Extract the [X, Y] coordinate from the center of the cell holding the provided text.  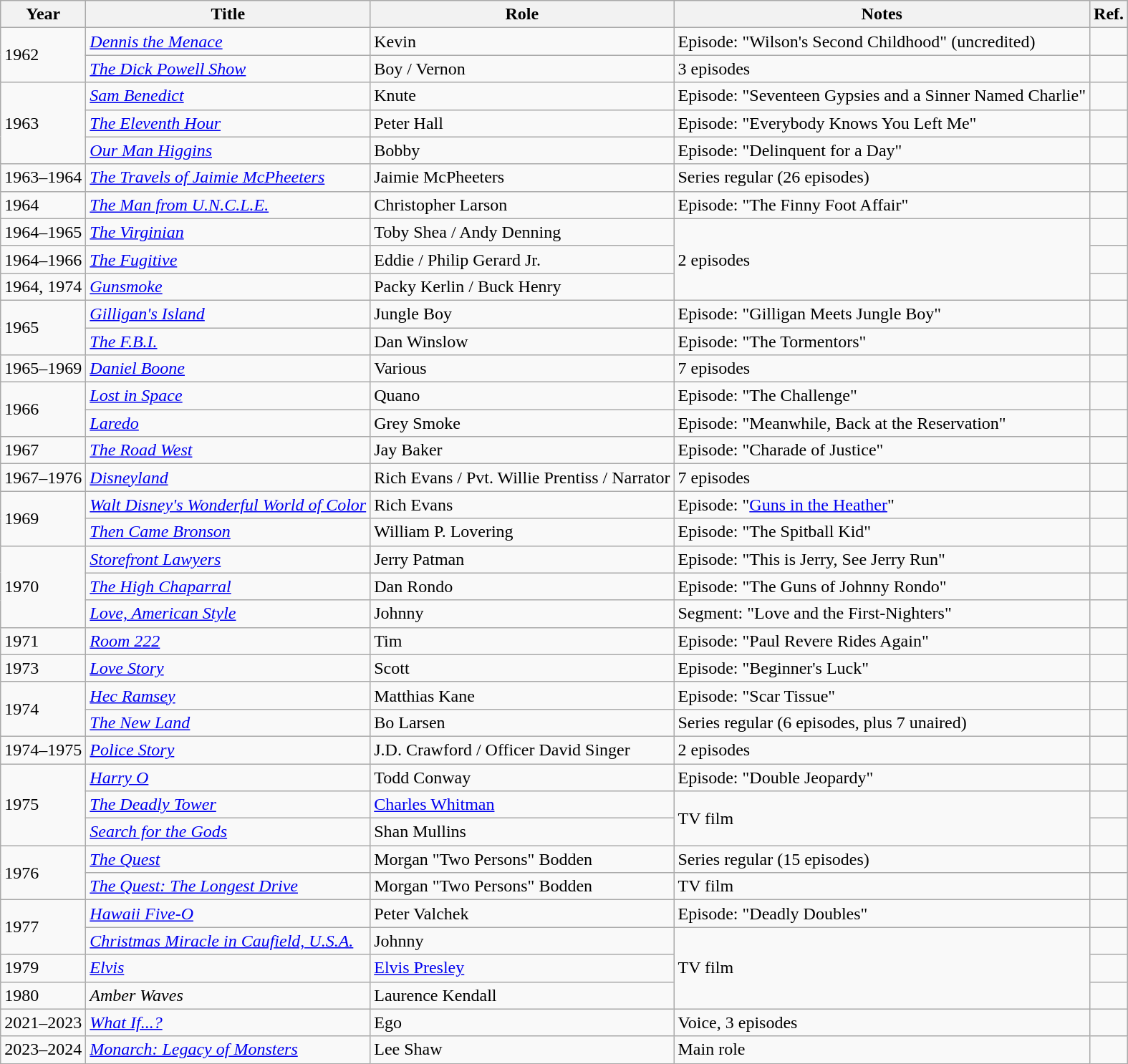
1967–1976 [43, 478]
The Eleventh Hour [228, 123]
Room 222 [228, 641]
Lost in Space [228, 396]
1964 [43, 205]
Tim [522, 641]
1963–1964 [43, 178]
Eddie / Philip Gerard Jr. [522, 259]
1965 [43, 327]
1974 [43, 709]
Bobby [522, 150]
Shan Mullins [522, 832]
Charles Whitman [522, 805]
Our Man Higgins [228, 150]
Episode: "The Finny Foot Affair" [882, 205]
1964–1966 [43, 259]
The Quest [228, 859]
Series regular (26 episodes) [882, 178]
2023–2024 [43, 1050]
Lee Shaw [522, 1050]
Various [522, 369]
Packy Kerlin / Buck Henry [522, 286]
The Dick Powell Show [228, 69]
The Travels of Jaimie McPheeters [228, 178]
Storefront Lawyers [228, 559]
1964, 1974 [43, 286]
The F.B.I. [228, 342]
Monarch: Legacy of Monsters [228, 1050]
Ego [522, 1022]
Christmas Miracle in Caufield, U.S.A. [228, 941]
Daniel Boone [228, 369]
Episode: "The Tormentors" [882, 342]
1965–1969 [43, 369]
Rich Evans / Pvt. Willie Prentiss / Narrator [522, 478]
Role [522, 14]
Bo Larsen [522, 722]
J.D. Crawford / Officer David Singer [522, 750]
Segment: "Love and the First-Nighters" [882, 614]
Sam Benedict [228, 96]
Hawaii Five-O [228, 914]
Episode: "The Challenge" [882, 396]
Jay Baker [522, 450]
Scott [522, 668]
Love, American Style [228, 614]
Police Story [228, 750]
Then Came Bronson [228, 532]
1967 [43, 450]
Ref. [1109, 14]
Episode: "Charade of Justice" [882, 450]
Laredo [228, 423]
Amber Waves [228, 995]
1966 [43, 410]
1977 [43, 927]
1971 [43, 641]
The Fugitive [228, 259]
Grey Smoke [522, 423]
Voice, 3 episodes [882, 1022]
Episode: "Wilson's Second Childhood" (uncredited) [882, 42]
Episode: "Seventeen Gypsies and a Sinner Named Charlie" [882, 96]
1962 [43, 55]
Dan Rondo [522, 586]
1973 [43, 668]
The Quest: The Longest Drive [228, 886]
1974–1975 [43, 750]
Search for the Gods [228, 832]
Christopher Larson [522, 205]
Series regular (15 episodes) [882, 859]
Jungle Boy [522, 314]
Year [43, 14]
Episode: "Double Jeopardy" [882, 777]
Dan Winslow [522, 342]
Episode: "Deadly Doubles" [882, 914]
Episode: "The Guns of Johnny Rondo" [882, 586]
Disneyland [228, 478]
1963 [43, 123]
Matthias Kane [522, 695]
Episode: "Gilligan Meets Jungle Boy" [882, 314]
Knute [522, 96]
Boy / Vernon [522, 69]
Quano [522, 396]
Notes [882, 14]
1980 [43, 995]
Jerry Patman [522, 559]
Harry O [228, 777]
Kevin [522, 42]
Main role [882, 1050]
Episode: "Scar Tissue" [882, 695]
Title [228, 14]
Rich Evans [522, 505]
What If...? [228, 1022]
2021–2023 [43, 1022]
Hec Ramsey [228, 695]
Peter Hall [522, 123]
Episode: "Delinquent for a Day" [882, 150]
Peter Valchek [522, 914]
The Road West [228, 450]
The Man from U.N.C.L.E. [228, 205]
3 episodes [882, 69]
Elvis [228, 968]
1975 [43, 804]
The Virginian [228, 232]
Episode: "Everybody Knows You Left Me" [882, 123]
The New Land [228, 722]
Todd Conway [522, 777]
Episode: "Guns in the Heather" [882, 505]
The Deadly Tower [228, 805]
William P. Lovering [522, 532]
1970 [43, 586]
1976 [43, 873]
Series regular (6 episodes, plus 7 unaired) [882, 722]
Episode: "Beginner's Luck" [882, 668]
Gunsmoke [228, 286]
1969 [43, 518]
Walt Disney's Wonderful World of Color [228, 505]
Laurence Kendall [522, 995]
Episode: "The Spitball Kid" [882, 532]
Jaimie McPheeters [522, 178]
Love Story [228, 668]
The High Chaparral [228, 586]
1979 [43, 968]
Episode: "Paul Revere Rides Again" [882, 641]
Episode: "Meanwhile, Back at the Reservation" [882, 423]
Episode: "This is Jerry, See Jerry Run" [882, 559]
Dennis the Menace [228, 42]
Elvis Presley [522, 968]
Toby Shea / Andy Denning [522, 232]
1964–1965 [43, 232]
Gilligan's Island [228, 314]
